For the text-containing cell, return its midpoint in [x, y] coordinate format. 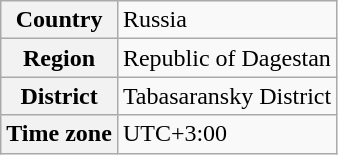
Region [60, 58]
Russia [226, 20]
UTC+3:00 [226, 134]
Republic of Dagestan [226, 58]
Country [60, 20]
District [60, 96]
Tabasaransky District [226, 96]
Time zone [60, 134]
